Return (X, Y) of the center of cell containing provided text 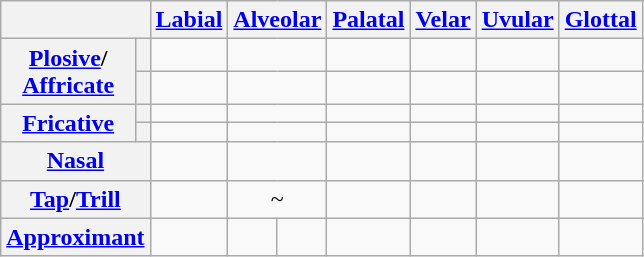
Velar (443, 20)
Tap/Trill (76, 199)
Alveolar (278, 20)
Labial (189, 20)
Nasal (76, 161)
Approximant (76, 237)
Plosive/Affricate (68, 72)
Fricative (68, 123)
Glottal (600, 20)
Palatal (368, 20)
~ (278, 199)
Uvular (518, 20)
